Identify which cell holds the provided text, then report its (X, Y) central coordinate. 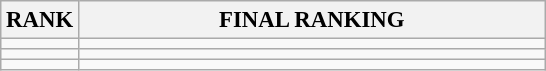
RANK (40, 20)
FINAL RANKING (312, 20)
